Locate the cell with the specified text and output its (x, y) center coordinate. 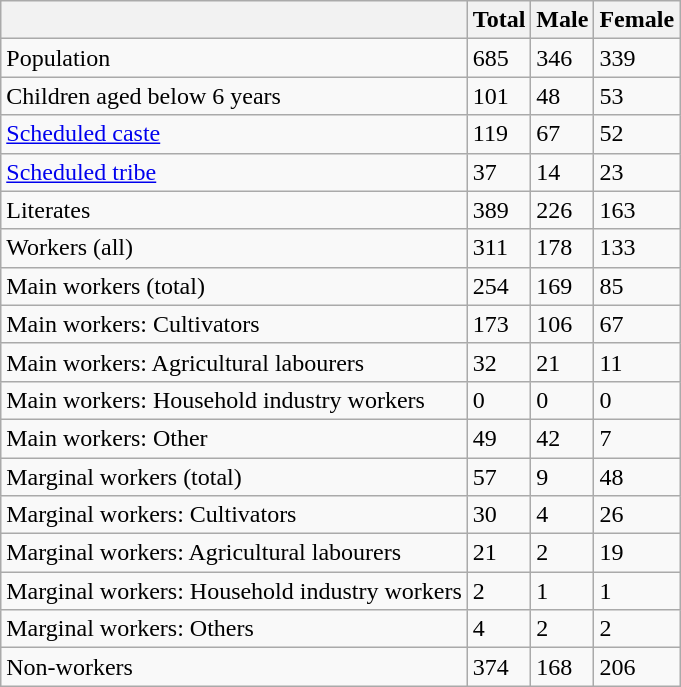
346 (562, 58)
106 (562, 324)
Literates (234, 210)
206 (637, 667)
168 (562, 667)
Marginal workers: Others (234, 629)
339 (637, 58)
Male (562, 20)
Main workers: Agricultural labourers (234, 362)
254 (499, 286)
7 (637, 438)
9 (562, 477)
19 (637, 553)
Children aged below 6 years (234, 96)
11 (637, 362)
Workers (all) (234, 248)
85 (637, 286)
37 (499, 172)
49 (499, 438)
Main workers (total) (234, 286)
Main workers: Other (234, 438)
119 (499, 134)
42 (562, 438)
23 (637, 172)
Scheduled caste (234, 134)
226 (562, 210)
389 (499, 210)
Marginal workers: Household industry workers (234, 591)
685 (499, 58)
52 (637, 134)
Main workers: Household industry workers (234, 400)
14 (562, 172)
178 (562, 248)
Total (499, 20)
57 (499, 477)
53 (637, 96)
30 (499, 515)
32 (499, 362)
169 (562, 286)
Scheduled tribe (234, 172)
Non-workers (234, 667)
26 (637, 515)
Population (234, 58)
173 (499, 324)
101 (499, 96)
133 (637, 248)
374 (499, 667)
Female (637, 20)
Marginal workers (total) (234, 477)
311 (499, 248)
163 (637, 210)
Main workers: Cultivators (234, 324)
Marginal workers: Cultivators (234, 515)
Marginal workers: Agricultural labourers (234, 553)
